Identify which cell holds the provided text, then report its (x, y) central coordinate. 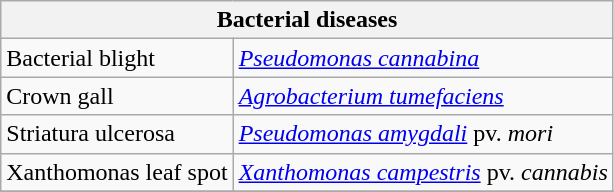
Agrobacterium tumefaciens (423, 96)
Striatura ulcerosa (117, 134)
Bacterial diseases (308, 20)
Xanthomonas campestris pv. cannabis (423, 172)
Xanthomonas leaf spot (117, 172)
Bacterial blight (117, 58)
Pseudomonas amygdali pv. mori (423, 134)
Pseudomonas cannabina (423, 58)
Crown gall (117, 96)
